Search for the cell housing the specified text and yield its [X, Y] center coordinate. 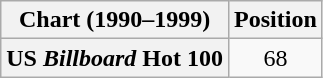
Position [276, 20]
68 [276, 58]
Chart (1990–1999) [115, 20]
US Billboard Hot 100 [115, 58]
